Scan for the cell matching the given text and deliver its (X, Y) coordinate at center. 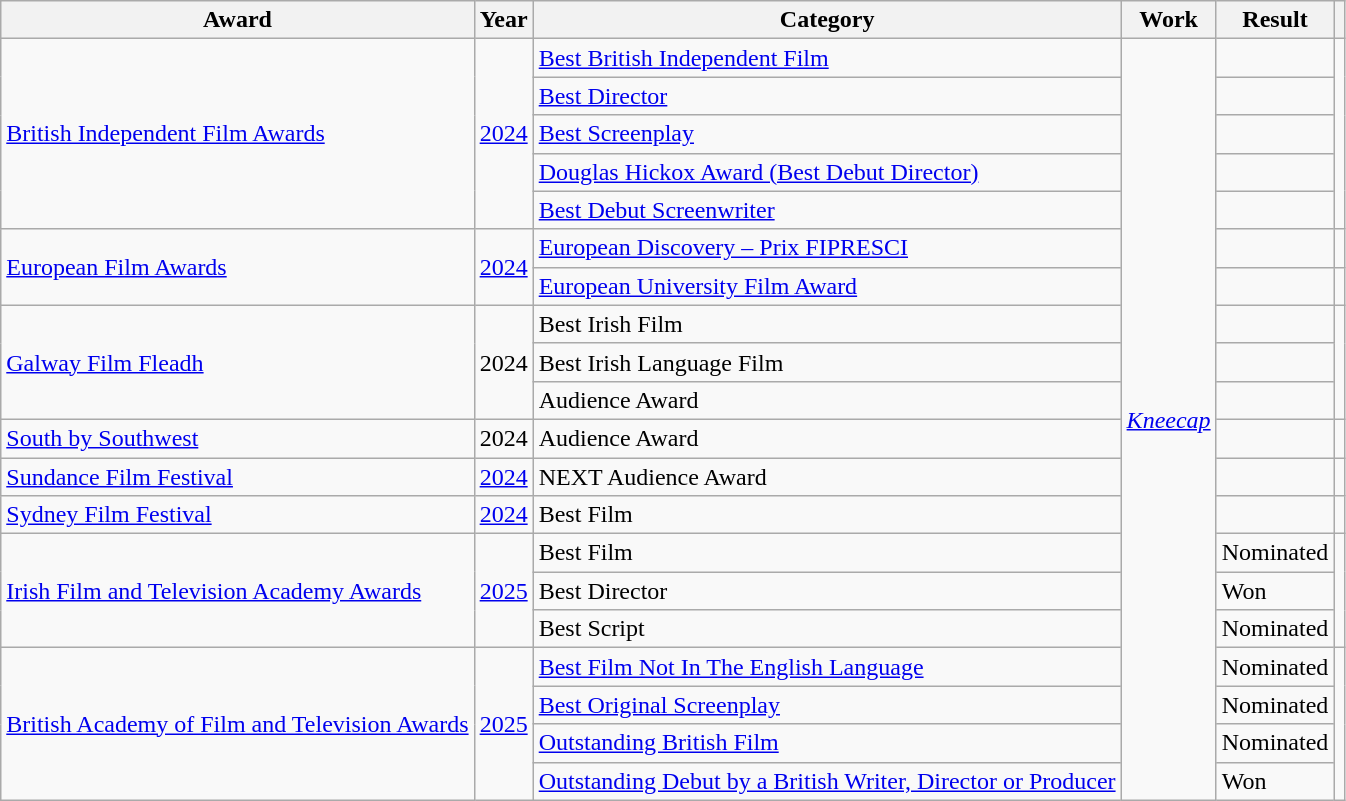
Best British Independent Film (827, 58)
European Film Awards (238, 267)
Best Debut Screenwriter (827, 210)
Best Irish Film (827, 324)
Irish Film and Television Academy Awards (238, 591)
Kneecap (1168, 420)
European Discovery – Prix FIPRESCI (827, 248)
Award (238, 20)
British Independent Film Awards (238, 134)
Best Screenplay (827, 134)
Sydney Film Festival (238, 515)
Outstanding British Film (827, 743)
NEXT Audience Award (827, 477)
Douglas Hickox Award (Best Debut Director) (827, 172)
Best Irish Language Film (827, 362)
Result (1275, 20)
South by Southwest (238, 438)
Outstanding Debut by a British Writer, Director or Producer (827, 781)
Year (504, 20)
Galway Film Fleadh (238, 362)
Best Original Screenplay (827, 705)
Best Film Not In The English Language (827, 667)
Sundance Film Festival (238, 477)
Category (827, 20)
British Academy of Film and Television Awards (238, 724)
Work (1168, 20)
Best Script (827, 629)
European University Film Award (827, 286)
